Output the [X, Y] coordinate of the center of the cell containing the given text.  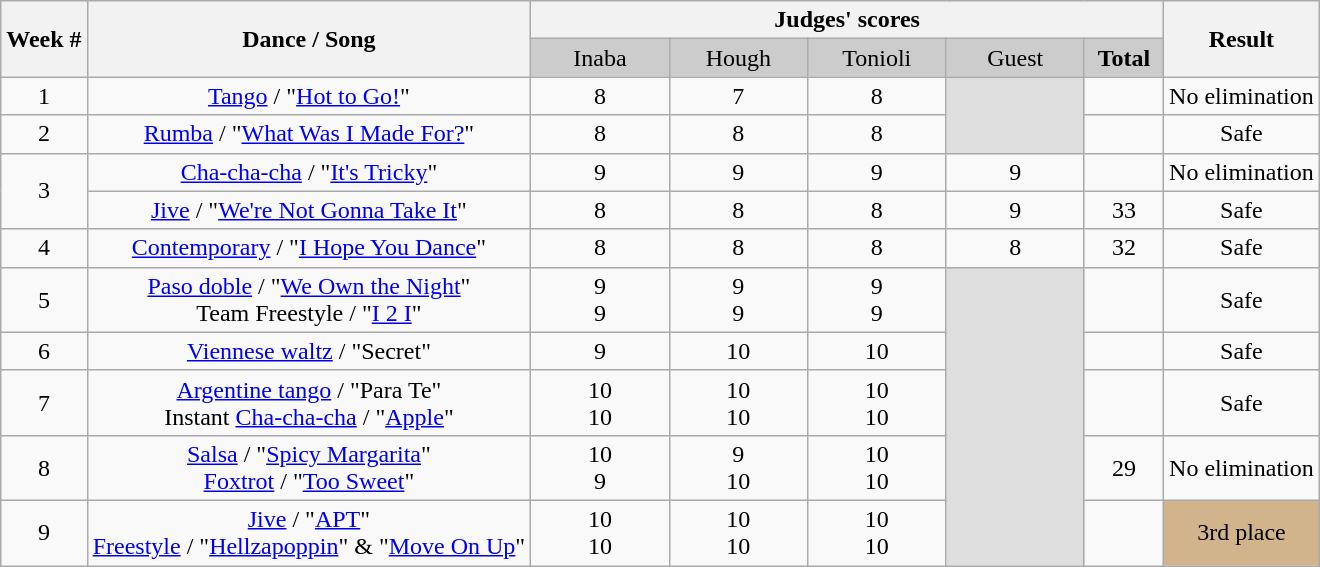
1 [44, 96]
32 [1124, 248]
Contemporary / "I Hope You Dance" [309, 248]
Dance / Song [309, 39]
4 [44, 248]
Paso doble / "We Own the Night"Team Freestyle / "I 2 I" [309, 300]
2 [44, 134]
Tonioli [877, 58]
Jive / "APT"Freestyle / "Hellzapoppin" & "Move On Up" [309, 532]
Rumba / "What Was I Made For?" [309, 134]
Result [1242, 39]
5 [44, 300]
Viennese waltz / "Secret" [309, 351]
3rd place [1242, 532]
33 [1124, 210]
Inaba [600, 58]
Week # [44, 39]
109 [600, 468]
Salsa / "Spicy Margarita"Foxtrot / "Too Sweet" [309, 468]
Jive / "We're Not Gonna Take It" [309, 210]
6 [44, 351]
Tango / "Hot to Go!" [309, 96]
Argentine tango / "Para Te"Instant Cha-cha-cha / "Apple" [309, 402]
Cha-cha-cha / "It's Tricky" [309, 172]
Guest [1015, 58]
29 [1124, 468]
Judges' scores [848, 20]
Hough [738, 58]
3 [44, 191]
Total [1124, 58]
910 [738, 468]
